Return (x, y) of the center of cell containing provided text 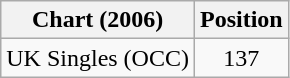
UK Singles (OCC) (98, 58)
Chart (2006) (98, 20)
137 (241, 58)
Position (241, 20)
